For the text-containing cell, return its midpoint in (x, y) coordinate format. 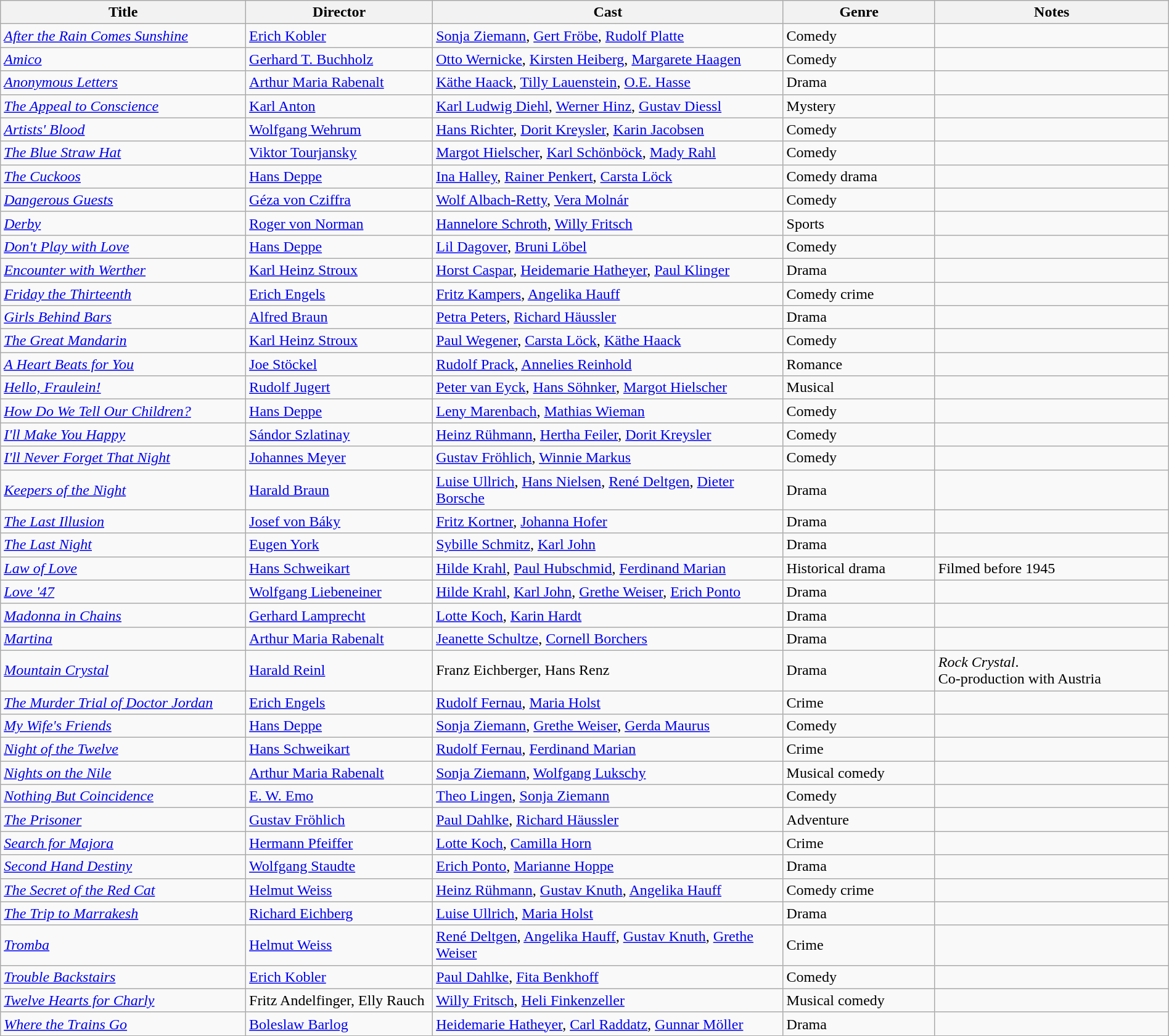
Dangerous Guests (123, 200)
Mystery (859, 106)
Peter van Eyck, Hans Söhnker, Margot Hielscher (608, 388)
How Do We Tell Our Children? (123, 411)
Keepers of the Night (123, 489)
Adventure (859, 820)
Jeanette Schultze, Cornell Borchers (608, 638)
Mountain Crystal (123, 671)
Lil Dagover, Bruni Löbel (608, 247)
Luise Ullrich, Hans Nielsen, René Deltgen, Dieter Borsche (608, 489)
Fritz Andelfinger, Elly Rauch (339, 1000)
A Heart Beats for You (123, 364)
Erich Ponto, Marianne Hoppe (608, 867)
Viktor Tourjansky (339, 153)
Fritz Kortner, Johanna Hofer (608, 521)
Sonja Ziemann, Grethe Weiser, Gerda Maurus (608, 726)
Rudolf Prack, Annelies Reinhold (608, 364)
Heinz Rühmann, Hertha Feiler, Dorit Kreysler (608, 434)
Search for Majora (123, 843)
Paul Wegener, Carsta Löck, Käthe Haack (608, 341)
Where the Trains Go (123, 1024)
Alfred Braun (339, 317)
The Great Mandarin (123, 341)
Leny Marenbach, Mathias Wieman (608, 411)
Sonja Ziemann, Gert Fröbe, Rudolf Platte (608, 36)
After the Rain Comes Sunshine (123, 36)
Second Hand Destiny (123, 867)
Petra Peters, Richard Häussler (608, 317)
Josef von Báky (339, 521)
Rudolf Fernau, Maria Holst (608, 702)
Sybille Schmitz, Karl John (608, 545)
Hilde Krahl, Paul Hubschmid, Ferdinand Marian (608, 568)
Lotte Koch, Camilla Horn (608, 843)
Heidemarie Hatheyer, Carl Raddatz, Gunnar Möller (608, 1024)
Anonymous Letters (123, 83)
Nights on the Nile (123, 773)
Amico (123, 59)
Trouble Backstairs (123, 977)
Night of the Twelve (123, 749)
Harald Reinl (339, 671)
Lotte Koch, Karin Hardt (608, 615)
Martina (123, 638)
Twelve Hearts for Charly (123, 1000)
Encounter with Werther (123, 270)
Comedy drama (859, 176)
Harald Braun (339, 489)
Cast (608, 12)
Ina Halley, Rainer Penkert, Carsta Löck (608, 176)
Wolf Albach-Retty, Vera Molnár (608, 200)
Hilde Krahl, Karl John, Grethe Weiser, Erich Ponto (608, 592)
Nothing But Coincidence (123, 796)
E. W. Emo (339, 796)
Romance (859, 364)
The Blue Straw Hat (123, 153)
Hans Richter, Dorit Kreysler, Karin Jacobsen (608, 129)
Derby (123, 223)
Wolfgang Liebeneiner (339, 592)
Margot Hielscher, Karl Schönböck, Mady Rahl (608, 153)
Sonja Ziemann, Wolfgang Lukschy (608, 773)
Fritz Kampers, Angelika Hauff (608, 294)
Historical drama (859, 568)
Title (123, 12)
Rock Crystal. Co-production with Austria (1052, 671)
Johannes Meyer (339, 458)
The Murder Trial of Doctor Jordan (123, 702)
I'll Never Forget That Night (123, 458)
The Prisoner (123, 820)
Karl Ludwig Diehl, Werner Hinz, Gustav Diessl (608, 106)
Artists' Blood (123, 129)
Filmed before 1945 (1052, 568)
Eugen York (339, 545)
Joe Stöckel (339, 364)
My Wife's Friends (123, 726)
Tromba (123, 945)
Sports (859, 223)
Luise Ullrich, Maria Holst (608, 913)
Hermann Pfeiffer (339, 843)
Heinz Rühmann, Gustav Knuth, Angelika Hauff (608, 890)
The Last Night (123, 545)
Genre (859, 12)
Käthe Haack, Tilly Lauenstein, O.E. Hasse (608, 83)
René Deltgen, Angelika Hauff, Gustav Knuth, Grethe Weiser (608, 945)
Don't Play with Love (123, 247)
The Last Illusion (123, 521)
Géza von Cziffra (339, 200)
I'll Make You Happy (123, 434)
Rudolf Fernau, Ferdinand Marian (608, 749)
Notes (1052, 12)
The Trip to Marrakesh (123, 913)
Wolfgang Staudte (339, 867)
Wolfgang Wehrum (339, 129)
The Cuckoos (123, 176)
The Secret of the Red Cat (123, 890)
Friday the Thirteenth (123, 294)
Paul Dahlke, Fita Benkhoff (608, 977)
Law of Love (123, 568)
Hello, Fraulein! (123, 388)
Gerhard Lamprecht (339, 615)
Love '47 (123, 592)
Paul Dahlke, Richard Häussler (608, 820)
Horst Caspar, Heidemarie Hatheyer, Paul Klinger (608, 270)
Sándor Szlatinay (339, 434)
Richard Eichberg (339, 913)
Musical (859, 388)
Hannelore Schroth, Willy Fritsch (608, 223)
Willy Fritsch, Heli Finkenzeller (608, 1000)
Gerhard T. Buchholz (339, 59)
Franz Eichberger, Hans Renz (608, 671)
Otto Wernicke, Kirsten Heiberg, Margarete Haagen (608, 59)
Gustav Fröhlich, Winnie Markus (608, 458)
Girls Behind Bars (123, 317)
The Appeal to Conscience (123, 106)
Rudolf Jugert (339, 388)
Director (339, 12)
Theo Lingen, Sonja Ziemann (608, 796)
Madonna in Chains (123, 615)
Karl Anton (339, 106)
Gustav Fröhlich (339, 820)
Roger von Norman (339, 223)
Boleslaw Barlog (339, 1024)
